Locate the cell with the specified text and output its [x, y] center coordinate. 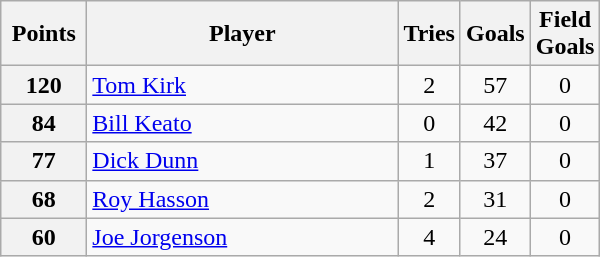
Dick Dunn [242, 161]
Tom Kirk [242, 85]
1 [430, 161]
Roy Hasson [242, 199]
Field Goals [565, 34]
Bill Keato [242, 123]
120 [44, 85]
Joe Jorgenson [242, 237]
57 [495, 85]
31 [495, 199]
24 [495, 237]
Tries [430, 34]
77 [44, 161]
42 [495, 123]
68 [44, 199]
Points [44, 34]
Goals [495, 34]
60 [44, 237]
84 [44, 123]
Player [242, 34]
37 [495, 161]
4 [430, 237]
